Extract the [x, y] coordinate from the center of the cell holding the provided text.  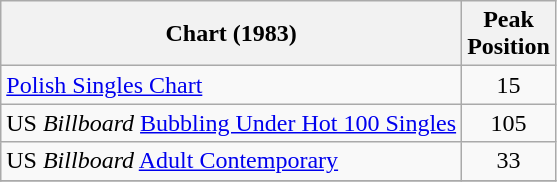
105 [509, 123]
33 [509, 161]
Chart (1983) [232, 34]
US Billboard Adult Contemporary [232, 161]
15 [509, 85]
US Billboard Bubbling Under Hot 100 Singles [232, 123]
PeakPosition [509, 34]
Polish Singles Chart [232, 85]
